Provide the (x, y) coordinate of the cell's center where the given text is located.  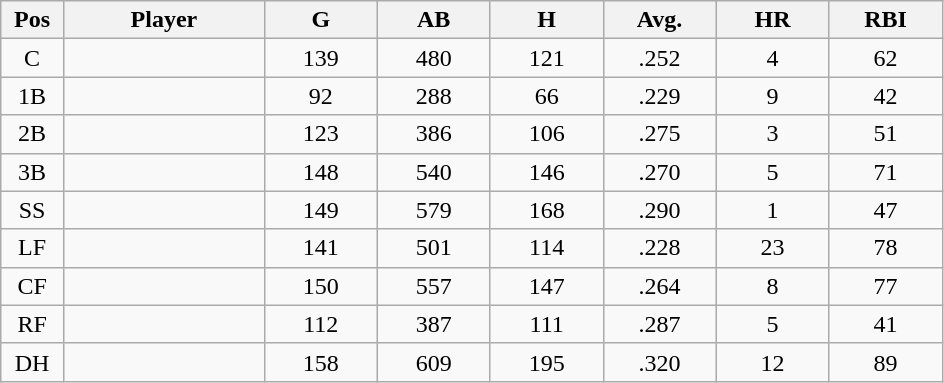
C (32, 58)
106 (546, 134)
H (546, 20)
557 (434, 286)
114 (546, 248)
.320 (660, 362)
LF (32, 248)
78 (886, 248)
2B (32, 134)
1B (32, 96)
139 (320, 58)
579 (434, 210)
.270 (660, 172)
112 (320, 324)
150 (320, 286)
41 (886, 324)
386 (434, 134)
RF (32, 324)
89 (886, 362)
147 (546, 286)
AB (434, 20)
42 (886, 96)
.228 (660, 248)
8 (772, 286)
146 (546, 172)
149 (320, 210)
123 (320, 134)
23 (772, 248)
G (320, 20)
3B (32, 172)
540 (434, 172)
480 (434, 58)
HR (772, 20)
.229 (660, 96)
47 (886, 210)
Player (164, 20)
121 (546, 58)
71 (886, 172)
51 (886, 134)
111 (546, 324)
.287 (660, 324)
Pos (32, 20)
1 (772, 210)
CF (32, 286)
4 (772, 58)
387 (434, 324)
SS (32, 210)
.252 (660, 58)
195 (546, 362)
501 (434, 248)
158 (320, 362)
66 (546, 96)
148 (320, 172)
.275 (660, 134)
288 (434, 96)
9 (772, 96)
.290 (660, 210)
168 (546, 210)
62 (886, 58)
141 (320, 248)
DH (32, 362)
RBI (886, 20)
12 (772, 362)
3 (772, 134)
92 (320, 96)
.264 (660, 286)
77 (886, 286)
609 (434, 362)
Avg. (660, 20)
